Locate the cell with the specified text and output its (x, y) center coordinate. 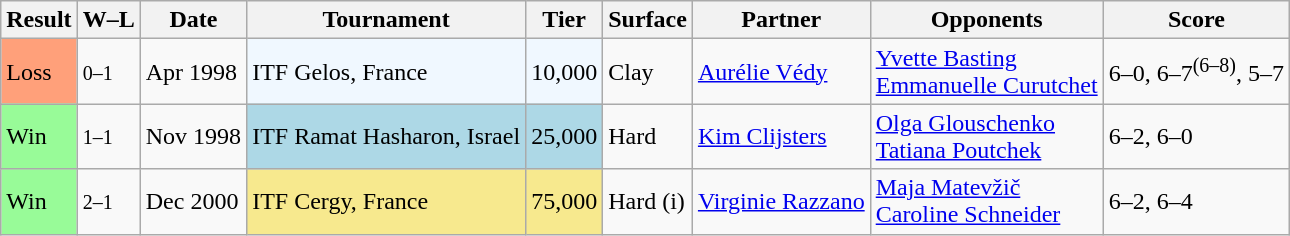
Aurélie Védy (781, 72)
Score (1196, 20)
Date (193, 20)
Surface (648, 20)
Clay (648, 72)
Virginie Razzano (781, 202)
Dec 2000 (193, 202)
Tournament (386, 20)
75,000 (564, 202)
Partner (781, 20)
Loss (39, 72)
10,000 (564, 72)
Olga Glouschenko Tatiana Poutchek (986, 136)
Opponents (986, 20)
Yvette Basting Emmanuelle Curutchet (986, 72)
Hard (i) (648, 202)
1–1 (108, 136)
2–1 (108, 202)
Hard (648, 136)
Nov 1998 (193, 136)
ITF Gelos, France (386, 72)
0–1 (108, 72)
Maja Matevžič Caroline Schneider (986, 202)
ITF Cergy, France (386, 202)
6–2, 6–4 (1196, 202)
25,000 (564, 136)
W–L (108, 20)
Kim Clijsters (781, 136)
6–2, 6–0 (1196, 136)
6–0, 6–7(6–8), 5–7 (1196, 72)
Tier (564, 20)
Result (39, 20)
ITF Ramat Hasharon, Israel (386, 136)
Apr 1998 (193, 72)
